Return the (x, y) coordinate for the center point of the cell that contains the specified text.  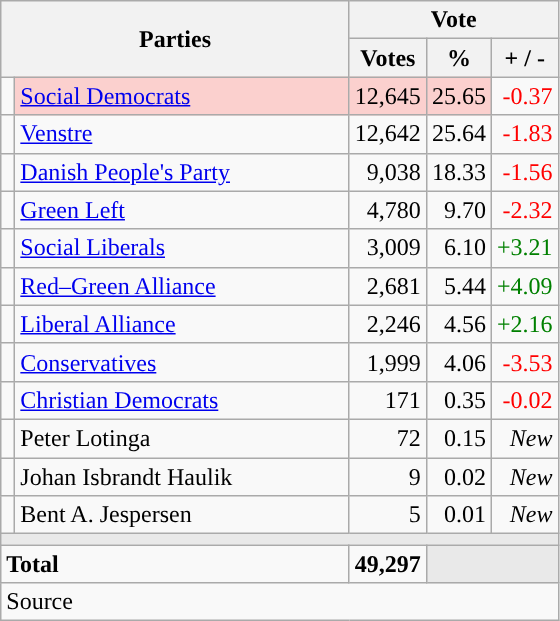
-1.56 (524, 172)
Venstre (182, 134)
2,246 (388, 324)
Total (176, 564)
18.33 (458, 172)
25.64 (458, 134)
Parties (176, 39)
49,297 (388, 564)
Christian Democrats (182, 400)
-0.37 (524, 96)
Green Left (182, 210)
-3.53 (524, 362)
9,038 (388, 172)
4,780 (388, 210)
3,009 (388, 248)
-2.32 (524, 210)
6.10 (458, 248)
-0.02 (524, 400)
Social Democrats (182, 96)
Bent A. Jespersen (182, 515)
5 (388, 515)
4.56 (458, 324)
0.15 (458, 438)
171 (388, 400)
+ / - (524, 58)
+4.09 (524, 286)
0.01 (458, 515)
Votes (388, 58)
2,681 (388, 286)
Red–Green Alliance (182, 286)
Social Liberals (182, 248)
1,999 (388, 362)
4.06 (458, 362)
0.02 (458, 477)
Vote (454, 20)
Peter Lotinga (182, 438)
5.44 (458, 286)
Conservatives (182, 362)
+3.21 (524, 248)
9.70 (458, 210)
-1.83 (524, 134)
72 (388, 438)
12,642 (388, 134)
+2.16 (524, 324)
12,645 (388, 96)
9 (388, 477)
0.35 (458, 400)
Johan Isbrandt Haulik (182, 477)
25.65 (458, 96)
Danish People's Party (182, 172)
Liberal Alliance (182, 324)
% (458, 58)
Source (280, 602)
